From the cell containing the given text, extract its center point as [x, y] coordinate. 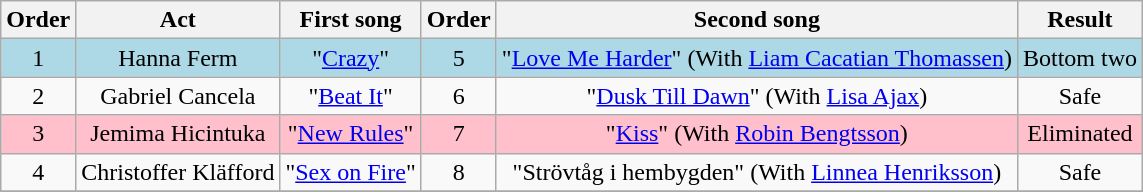
2 [38, 96]
Jemima Hicintuka [178, 134]
"Beat It" [350, 96]
6 [458, 96]
7 [458, 134]
Gabriel Cancela [178, 96]
Result [1080, 20]
"Kiss" (With Robin Bengtsson) [756, 134]
1 [38, 58]
"Sex on Fire" [350, 172]
3 [38, 134]
"Love Me Harder" (With Liam Cacatian Thomassen) [756, 58]
"Crazy" [350, 58]
Act [178, 20]
5 [458, 58]
Second song [756, 20]
"Dusk Till Dawn" (With Lisa Ajax) [756, 96]
"Strövtåg i hembygden" (With Linnea Henriksson) [756, 172]
4 [38, 172]
Hanna Ferm [178, 58]
Bottom two [1080, 58]
8 [458, 172]
Eliminated [1080, 134]
Christoffer Kläfford [178, 172]
First song [350, 20]
"New Rules" [350, 134]
